Capture the cell that displays the provided text and extract its [x, y] central coordinate. 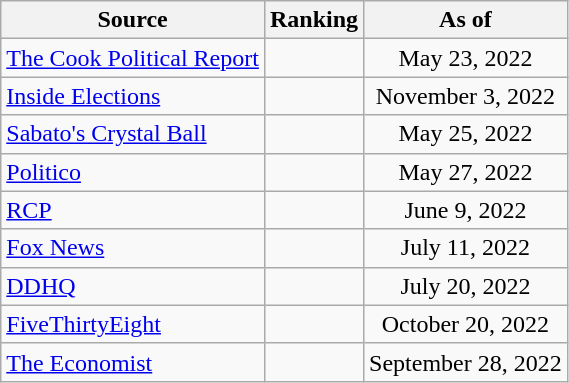
Inside Elections [133, 96]
As of [466, 20]
Source [133, 20]
July 11, 2022 [466, 248]
September 28, 2022 [466, 362]
July 20, 2022 [466, 286]
May 27, 2022 [466, 172]
June 9, 2022 [466, 210]
The Economist [133, 362]
Ranking [314, 20]
Politico [133, 172]
RCP [133, 210]
The Cook Political Report [133, 58]
FiveThirtyEight [133, 324]
May 23, 2022 [466, 58]
May 25, 2022 [466, 134]
Sabato's Crystal Ball [133, 134]
Fox News [133, 248]
November 3, 2022 [466, 96]
October 20, 2022 [466, 324]
DDHQ [133, 286]
